Identify which cell holds the provided text, then report its (x, y) central coordinate. 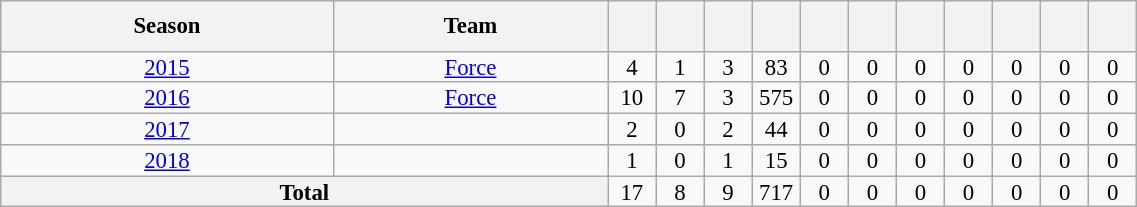
4 (632, 66)
Team (470, 26)
2017 (167, 130)
2018 (167, 160)
9 (728, 192)
2016 (167, 98)
10 (632, 98)
Total (304, 192)
83 (776, 66)
15 (776, 160)
8 (680, 192)
2015 (167, 66)
575 (776, 98)
Season (167, 26)
7 (680, 98)
17 (632, 192)
44 (776, 130)
717 (776, 192)
